Find where the given text appears and provide that cell's center as [X, Y] coordinate. 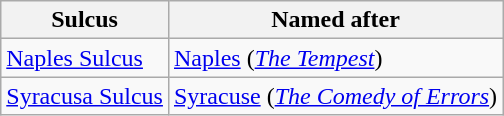
Named after [335, 20]
Syracusa Sulcus [85, 96]
Syracuse (The Comedy of Errors) [335, 96]
Naples (The Tempest) [335, 58]
Naples Sulcus [85, 58]
Sulcus [85, 20]
